Return (X, Y) of the center of cell containing provided text 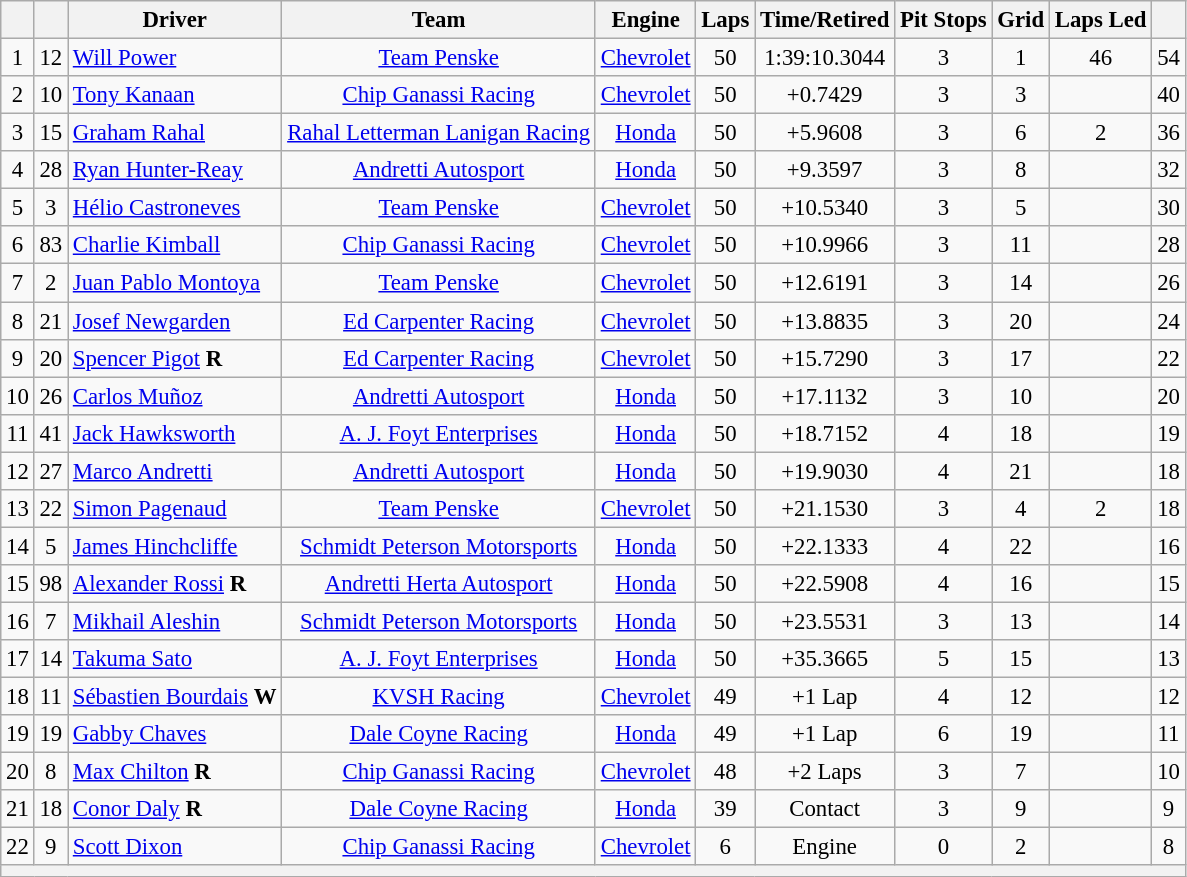
Mikhail Aleshin (175, 621)
+35.3665 (825, 659)
32 (1168, 170)
98 (50, 584)
+21.1530 (825, 509)
Spencer Pigot R (175, 358)
+18.7152 (825, 433)
+15.7290 (825, 358)
+23.5531 (825, 621)
KVSH Racing (439, 697)
54 (1168, 58)
+13.8835 (825, 321)
48 (726, 772)
41 (50, 433)
Josef Newgarden (175, 321)
Takuma Sato (175, 659)
0 (944, 847)
Ryan Hunter-Reay (175, 170)
46 (1100, 58)
+5.9608 (825, 133)
Pit Stops (944, 20)
Juan Pablo Montoya (175, 283)
+10.5340 (825, 208)
36 (1168, 133)
+10.9966 (825, 245)
Rahal Letterman Lanigan Racing (439, 133)
Scott Dixon (175, 847)
+2 Laps (825, 772)
Grid (1020, 20)
Will Power (175, 58)
27 (50, 471)
+0.7429 (825, 95)
+12.6191 (825, 283)
Tony Kanaan (175, 95)
+22.1333 (825, 546)
24 (1168, 321)
Laps (726, 20)
30 (1168, 208)
+22.5908 (825, 584)
Driver (175, 20)
Time/Retired (825, 20)
Team (439, 20)
Max Chilton R (175, 772)
Graham Rahal (175, 133)
Alexander Rossi R (175, 584)
Laps Led (1100, 20)
Jack Hawksworth (175, 433)
Charlie Kimball (175, 245)
+19.9030 (825, 471)
1:39:10.3044 (825, 58)
Contact (825, 809)
Gabby Chaves (175, 734)
Sébastien Bourdais W (175, 697)
Andretti Herta Autosport (439, 584)
Marco Andretti (175, 471)
Hélio Castroneves (175, 208)
Conor Daly R (175, 809)
Simon Pagenaud (175, 509)
39 (726, 809)
James Hinchcliffe (175, 546)
+17.1132 (825, 396)
83 (50, 245)
Carlos Muñoz (175, 396)
40 (1168, 95)
+9.3597 (825, 170)
